Locate the cell with the specified text and output its (X, Y) center coordinate. 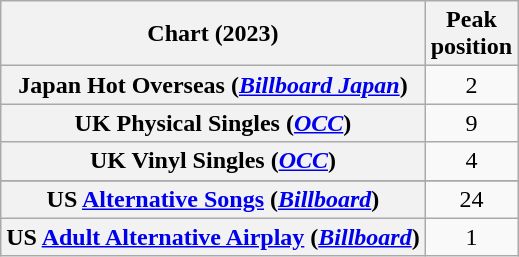
24 (471, 199)
Peakposition (471, 34)
Chart (2023) (213, 34)
Japan Hot Overseas (Billboard Japan) (213, 85)
UK Vinyl Singles (OCC) (213, 161)
9 (471, 123)
US Adult Alternative Airplay (Billboard) (213, 237)
1 (471, 237)
4 (471, 161)
UK Physical Singles (OCC) (213, 123)
2 (471, 85)
US Alternative Songs (Billboard) (213, 199)
